Determine the [X, Y] coordinate at the center of the cell enclosing the given text.  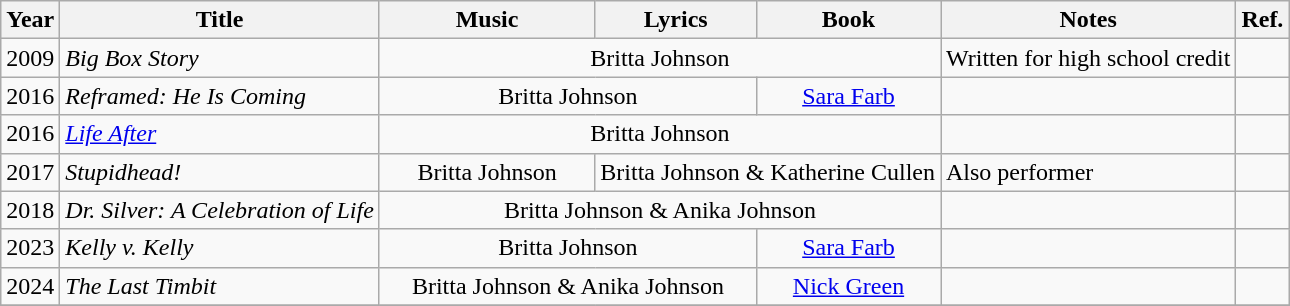
2023 [30, 248]
Music [487, 20]
2024 [30, 286]
Written for high school credit [1088, 58]
Big Box Story [220, 58]
Dr. Silver: A Celebration of Life [220, 210]
Year [30, 20]
Nick Green [849, 286]
Britta Johnson & Katherine Cullen [768, 172]
Reframed: He Is Coming [220, 96]
Kelly v. Kelly [220, 248]
2018 [30, 210]
Also performer [1088, 172]
2017 [30, 172]
Ref. [1262, 20]
The Last Timbit [220, 286]
Title [220, 20]
Book [849, 20]
Life After [220, 134]
Notes [1088, 20]
Stupidhead! [220, 172]
2009 [30, 58]
Lyrics [676, 20]
